Extract the (X, Y) coordinate from the center of the cell holding the provided text.  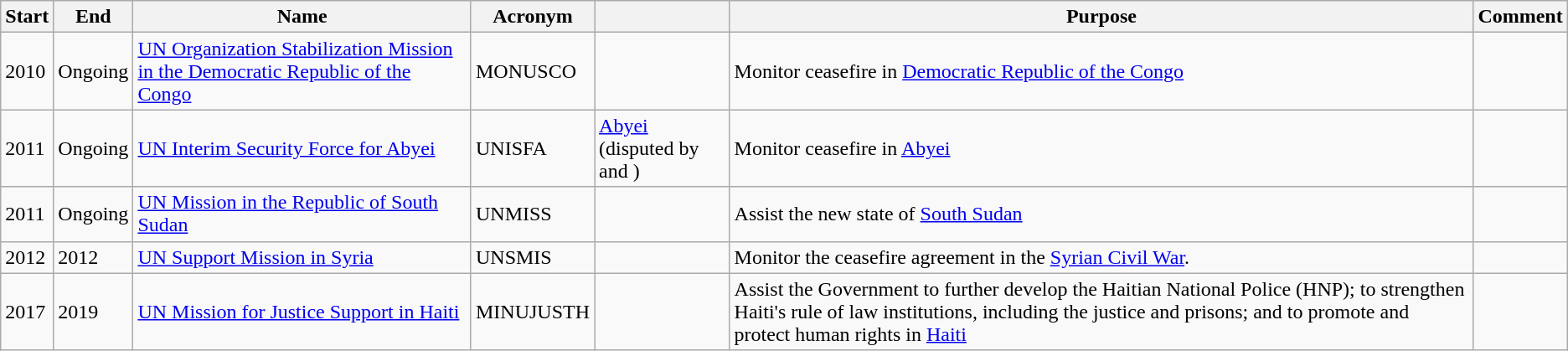
Comment (1520, 17)
UN Support Mission in Syria (302, 257)
2017 (27, 312)
MINUJUSTH (533, 312)
UN Interim Security Force for Abyei (302, 148)
Name (302, 17)
UN Mission in the Republic of South Sudan (302, 214)
MONUSCO (533, 71)
UNSMIS (533, 257)
2010 (27, 71)
Purpose (1101, 17)
Monitor ceasefire in Democratic Republic of the Congo (1101, 71)
UN Mission for Justice Support in Haiti (302, 312)
Monitor ceasefire in Abyei (1101, 148)
Start (27, 17)
2019 (94, 312)
Abyei (disputed by and ) (663, 148)
UNMISS (533, 214)
UNISFA (533, 148)
End (94, 17)
Assist the new state of South Sudan (1101, 214)
Monitor the ceasefire agreement in the Syrian Civil War. (1101, 257)
Acronym (533, 17)
UN Organization Stabilization Mission in the Democratic Republic of the Congo (302, 71)
